Determine the (X, Y) coordinate at the center of the cell enclosing the given text.  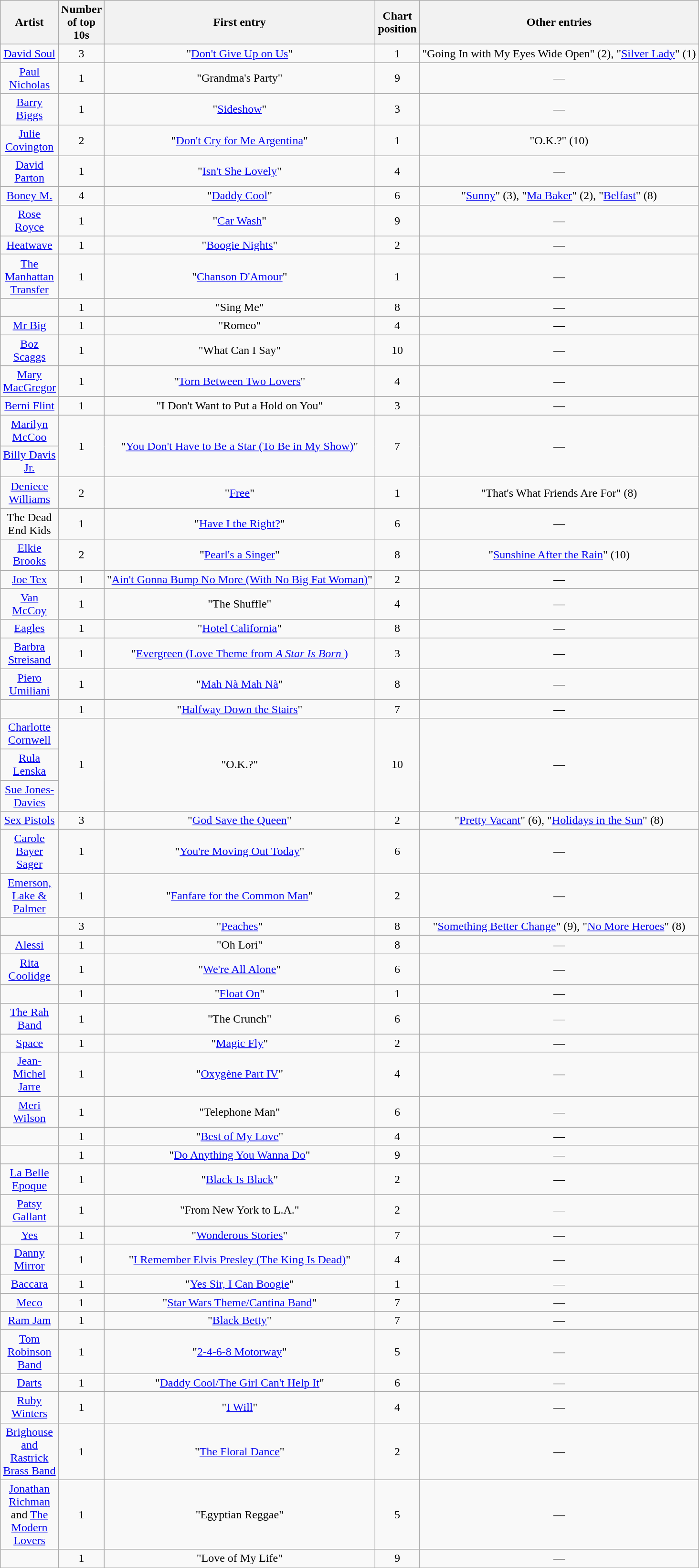
Darts (30, 1383)
"Fanfare for the Common Man" (240, 896)
Chart position (397, 22)
La Belle Epoque (30, 1179)
Sue Jones-Davies (30, 796)
Space (30, 1043)
Rula Lenska (30, 764)
Boz Scaggs (30, 350)
"What Can I Say" (240, 350)
Alessi (30, 945)
"I Remember Elvis Presley (The King Is Dead)" (240, 1260)
"Best of My Love" (240, 1136)
Mr Big (30, 325)
"The Crunch" (240, 1018)
"Hotel California" (240, 629)
"Sideshow" (240, 109)
"Chanson D'Amour" (240, 276)
Berni Flint (30, 406)
Rita Coolidge (30, 970)
Ruby Winters (30, 1407)
"Black Is Black" (240, 1179)
"Sunny" (3), "Ma Baker" (2), "Belfast" (8) (559, 196)
"Daddy Cool" (240, 196)
"Star Wars Theme/Cantina Band" (240, 1302)
"Romeo" (240, 325)
"Free" (240, 493)
"Black Betty" (240, 1321)
"Grandma's Party" (240, 78)
"You Don't Have to Be a Star (To Be in My Show)" (240, 446)
"Going In with My Eyes Wide Open" (2), "Silver Lady" (1) (559, 53)
"We're All Alone" (240, 970)
Brighouse and Rastrick Brass Band (30, 1451)
The Rah Band (30, 1018)
"Torn Between Two Lovers" (240, 381)
Ram Jam (30, 1321)
"From New York to L.A." (240, 1210)
"Magic Fly" (240, 1043)
"God Save the Queen" (240, 821)
"O.K.?" (10) (559, 140)
"Have I the Right?" (240, 523)
Charlotte Cornwell (30, 734)
"Halfway Down the Stairs" (240, 709)
"Yes Sir, I Can Boogie" (240, 1284)
David Parton (30, 171)
Jean-Michel Jarre (30, 1074)
"O.K.?" (240, 764)
Barbra Streisand (30, 653)
Marilyn McCoo (30, 431)
Number of top 10s (81, 22)
"Sing Me" (240, 307)
"I Will" (240, 1407)
"The Shuffle" (240, 604)
"Pearl's a Singer" (240, 555)
Meri Wilson (30, 1112)
"Isn't She Lovely" (240, 171)
Elkie Brooks (30, 555)
Rose Royce (30, 221)
Artist (30, 22)
"Car Wash" (240, 221)
Carole Bayer Sager (30, 852)
Billy Davis Jr. (30, 461)
Sex Pistols (30, 821)
"Something Better Change" (9), "No More Heroes" (8) (559, 927)
"Pretty Vacant" (6), "Holidays in the Sun" (8) (559, 821)
Meco (30, 1302)
Julie Covington (30, 140)
"Love of My Life" (240, 1558)
Baccara (30, 1284)
"Don't Give Up on Us" (240, 53)
"Don't Cry for Me Argentina" (240, 140)
Danny Mirror (30, 1260)
Mary MacGregor (30, 381)
Joe Tex (30, 579)
"Oxygène Part IV" (240, 1074)
"Daddy Cool/The Girl Can't Help It" (240, 1383)
Tom Robinson Band (30, 1352)
"You're Moving Out Today" (240, 852)
"The Floral Dance" (240, 1451)
"Mah Nà Mah Nà" (240, 684)
"Float On" (240, 994)
Van McCoy (30, 604)
The Manhattan Transfer (30, 276)
"Telephone Man" (240, 1112)
Jonathan Richman and The Modern Lovers (30, 1515)
"Ain't Gonna Bump No More (With No Big Fat Woman)" (240, 579)
Eagles (30, 629)
First entry (240, 22)
Boney M. (30, 196)
"Oh Lori" (240, 945)
"I Don't Want to Put a Hold on You" (240, 406)
Emerson, Lake & Palmer (30, 896)
Heatwave (30, 245)
Patsy Gallant (30, 1210)
"Peaches" (240, 927)
"2-4-6-8 Motorway" (240, 1352)
"Egyptian Reggae" (240, 1515)
"Sunshine After the Rain" (10) (559, 555)
Deniece Williams (30, 493)
Paul Nicholas (30, 78)
David Soul (30, 53)
"Boogie Nights" (240, 245)
"That's What Friends Are For" (8) (559, 493)
Piero Umiliani (30, 684)
"Wonderous Stories" (240, 1235)
Yes (30, 1235)
Barry Biggs (30, 109)
Other entries (559, 22)
The Dead End Kids (30, 523)
"Evergreen (Love Theme from A Star Is Born ) (240, 653)
"Do Anything You Wanna Do" (240, 1154)
